Identify which cell holds the provided text, then report its [X, Y] central coordinate. 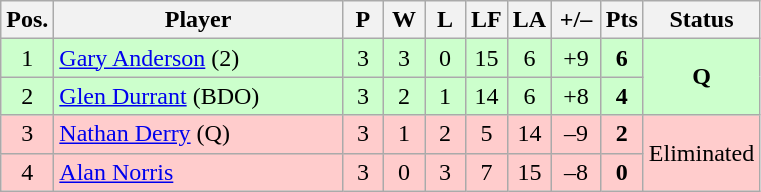
Glen Durrant (BDO) [198, 96]
L [444, 20]
Status [701, 20]
5 [487, 134]
Player [198, 20]
Nathan Derry (Q) [198, 134]
Alan Norris [198, 172]
LF [487, 20]
W [404, 20]
+8 [576, 96]
Eliminated [701, 153]
Gary Anderson (2) [198, 58]
7 [487, 172]
Pts [622, 20]
LA [529, 20]
+9 [576, 58]
+/– [576, 20]
–8 [576, 172]
–9 [576, 134]
Pos. [28, 20]
Q [701, 77]
P [362, 20]
